Extract the (X, Y) coordinate from the center of the cell holding the provided text.  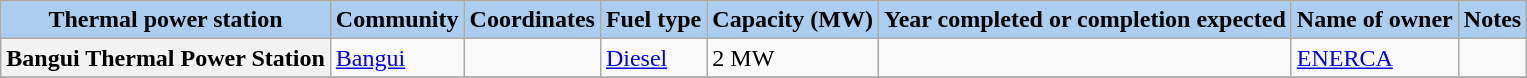
Capacity (MW) (793, 20)
Community (397, 20)
Coordinates (532, 20)
Bangui (397, 58)
Fuel type (653, 20)
Name of owner (1374, 20)
2 MW (793, 58)
Notes (1492, 20)
Bangui Thermal Power Station (166, 58)
Year completed or completion expected (1086, 20)
ENERCA (1374, 58)
Thermal power station (166, 20)
Diesel (653, 58)
